Provide the [x, y] coordinate of the cell's center where the given text is located.  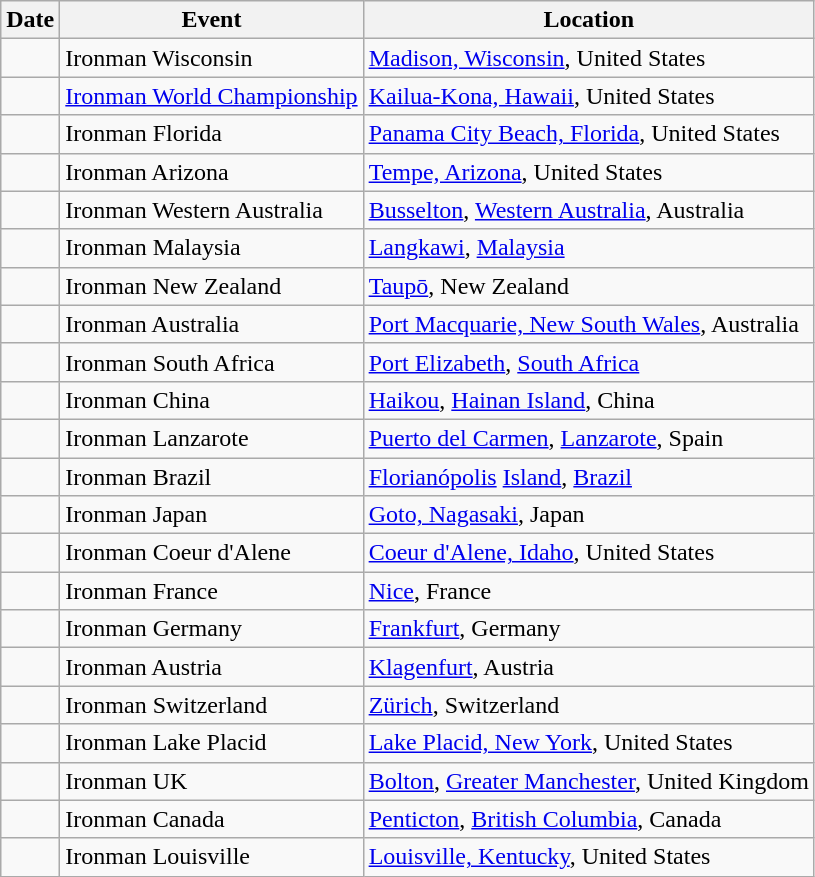
Ironman Florida [212, 134]
Port Elizabeth, South Africa [588, 362]
Event [212, 20]
Busselton, Western Australia, Australia [588, 210]
Haikou, Hainan Island, China [588, 400]
Bolton, Greater Manchester, United Kingdom [588, 781]
Nice, France [588, 591]
Ironman Arizona [212, 172]
Ironman Coeur d'Alene [212, 553]
Ironman Lake Placid [212, 743]
Ironman Austria [212, 667]
Zürich, Switzerland [588, 705]
Ironman Malaysia [212, 248]
Ironman South Africa [212, 362]
Ironman Wisconsin [212, 58]
Langkawi, Malaysia [588, 248]
Ironman Canada [212, 819]
Louisville, Kentucky, United States [588, 857]
Puerto del Carmen, Lanzarote, Spain [588, 438]
Ironman Western Australia [212, 210]
Lake Placid, New York, United States [588, 743]
Ironman France [212, 591]
Ironman Louisville [212, 857]
Madison, Wisconsin, United States [588, 58]
Goto, Nagasaki, Japan [588, 515]
Coeur d'Alene, Idaho, United States [588, 553]
Ironman UK [212, 781]
Location [588, 20]
Taupō, New Zealand [588, 286]
Port Macquarie, New South Wales, Australia [588, 324]
Penticton, British Columbia, Canada [588, 819]
Florianópolis Island, Brazil [588, 477]
Date [30, 20]
Panama City Beach, Florida, United States [588, 134]
Ironman Australia [212, 324]
Ironman China [212, 400]
Ironman World Championship [212, 96]
Ironman Japan [212, 515]
Frankfurt, Germany [588, 629]
Ironman Switzerland [212, 705]
Kailua-Kona, Hawaii, United States [588, 96]
Tempe, Arizona, United States [588, 172]
Ironman Lanzarote [212, 438]
Ironman Germany [212, 629]
Ironman New Zealand [212, 286]
Klagenfurt, Austria [588, 667]
Ironman Brazil [212, 477]
